Locate the cell with the specified text and output its (x, y) center coordinate. 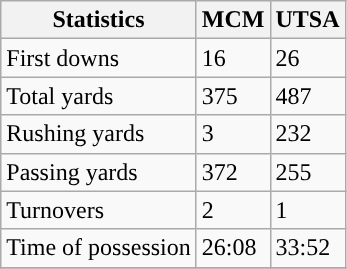
Total yards (99, 96)
First downs (99, 58)
MCM (233, 20)
33:52 (308, 248)
375 (233, 96)
372 (233, 172)
487 (308, 96)
Passing yards (99, 172)
3 (233, 134)
26:08 (233, 248)
1 (308, 210)
Time of possession (99, 248)
Rushing yards (99, 134)
Turnovers (99, 210)
26 (308, 58)
16 (233, 58)
UTSA (308, 20)
255 (308, 172)
Statistics (99, 20)
2 (233, 210)
232 (308, 134)
